Output the [X, Y] coordinate of the center of the cell containing the given text.  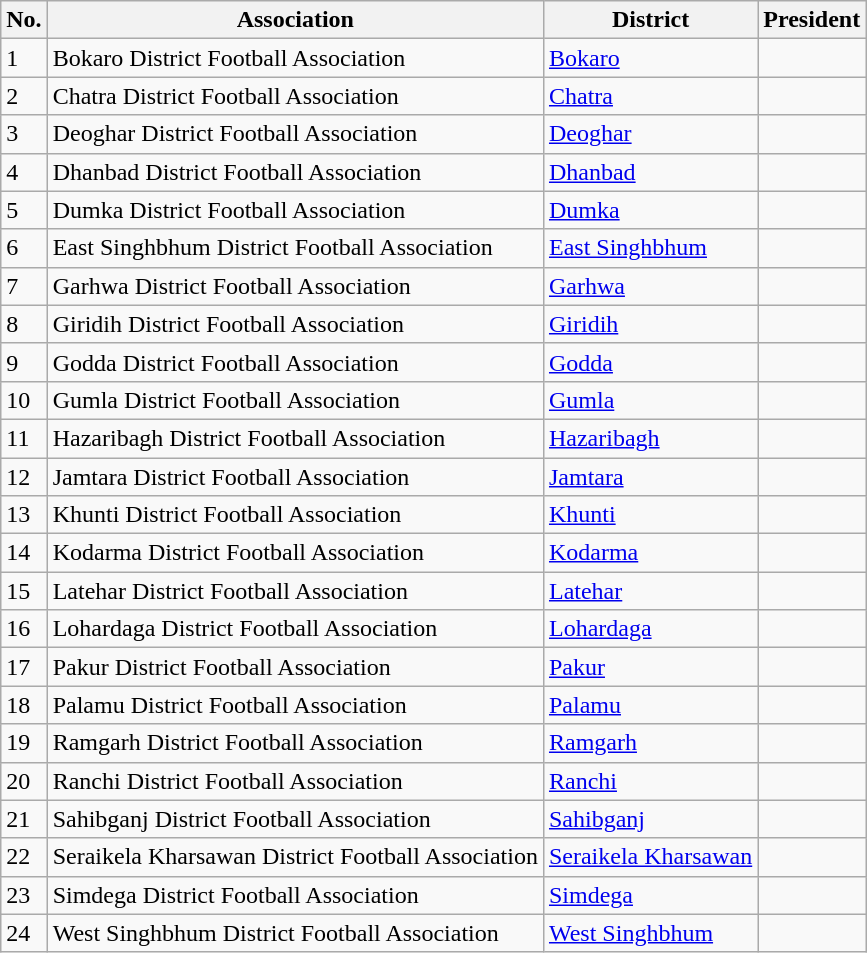
16 [24, 629]
Garhwa District Football Association [295, 286]
Deoghar District Football Association [295, 134]
Seraikela Kharsawan District Football Association [295, 857]
Giridih District Football Association [295, 324]
8 [24, 324]
5 [24, 210]
President [812, 20]
No. [24, 20]
15 [24, 591]
Ramgarh [650, 743]
1 [24, 58]
9 [24, 362]
10 [24, 400]
12 [24, 477]
Kodarma [650, 553]
Khunti District Football Association [295, 515]
Godda District Football Association [295, 362]
22 [24, 857]
Lohardaga [650, 629]
Garhwa [650, 286]
Sahibganj District Football Association [295, 819]
Bokaro [650, 58]
20 [24, 781]
Pakur District Football Association [295, 667]
Dhanbad [650, 172]
Lohardaga District Football Association [295, 629]
24 [24, 933]
Kodarma District Football Association [295, 553]
Bokaro District Football Association [295, 58]
6 [24, 248]
Latehar [650, 591]
17 [24, 667]
Pakur [650, 667]
Chatra [650, 96]
Gumla District Football Association [295, 400]
2 [24, 96]
Godda [650, 362]
West Singhbhum [650, 933]
Seraikela Kharsawan [650, 857]
13 [24, 515]
Simdega [650, 895]
Ramgarh District Football Association [295, 743]
Jamtara District Football Association [295, 477]
23 [24, 895]
14 [24, 553]
Palamu [650, 705]
Gumla [650, 400]
19 [24, 743]
Latehar District Football Association [295, 591]
18 [24, 705]
4 [24, 172]
West Singhbhum District Football Association [295, 933]
21 [24, 819]
Deoghar [650, 134]
Giridih [650, 324]
Dhanbad District Football Association [295, 172]
Ranchi District Football Association [295, 781]
District [650, 20]
Ranchi [650, 781]
Hazaribagh District Football Association [295, 438]
Association [295, 20]
Hazaribagh [650, 438]
7 [24, 286]
Khunti [650, 515]
3 [24, 134]
Simdega District Football Association [295, 895]
Sahibganj [650, 819]
East Singhbhum District Football Association [295, 248]
Jamtara [650, 477]
Chatra District Football Association [295, 96]
Palamu District Football Association [295, 705]
East Singhbhum [650, 248]
Dumka District Football Association [295, 210]
Dumka [650, 210]
11 [24, 438]
